Extract the (X, Y) coordinate from the center of the cell holding the provided text.  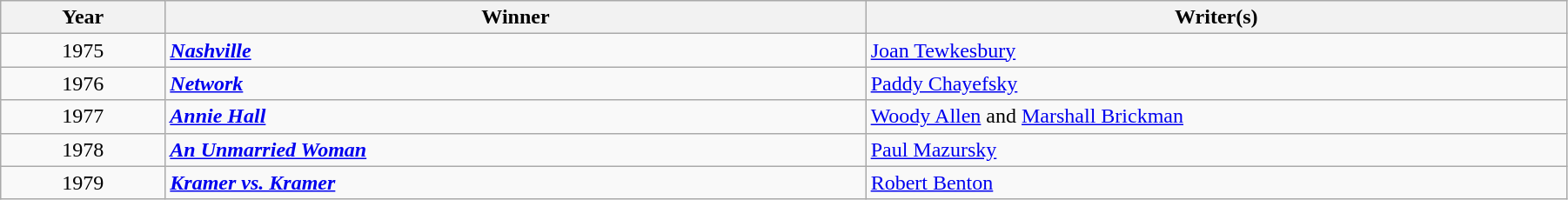
An Unmarried Woman (515, 150)
Winner (515, 17)
Paddy Chayefsky (1216, 83)
1979 (84, 183)
1975 (84, 50)
1978 (84, 150)
Robert Benton (1216, 183)
Year (84, 17)
Nashville (515, 50)
Joan Tewkesbury (1216, 50)
Network (515, 83)
Writer(s) (1216, 17)
Woody Allen and Marshall Brickman (1216, 117)
Annie Hall (515, 117)
Paul Mazursky (1216, 150)
1976 (84, 83)
Kramer vs. Kramer (515, 183)
1977 (84, 117)
